From the cell containing the given text, extract its center point as (x, y) coordinate. 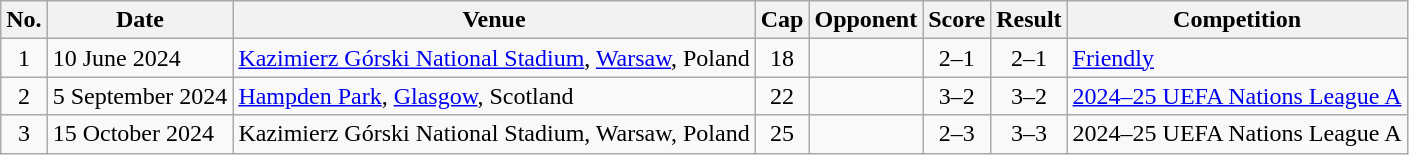
3–3 (1029, 134)
15 October 2024 (140, 134)
22 (782, 96)
No. (24, 20)
2 (24, 96)
25 (782, 134)
5 September 2024 (140, 96)
Opponent (866, 20)
Friendly (1237, 58)
Venue (494, 20)
3 (24, 134)
Date (140, 20)
1 (24, 58)
Result (1029, 20)
Score (957, 20)
Competition (1237, 20)
18 (782, 58)
Cap (782, 20)
Hampden Park, Glasgow, Scotland (494, 96)
2–3 (957, 134)
10 June 2024 (140, 58)
